Capture the cell that displays the provided text and extract its [X, Y] central coordinate. 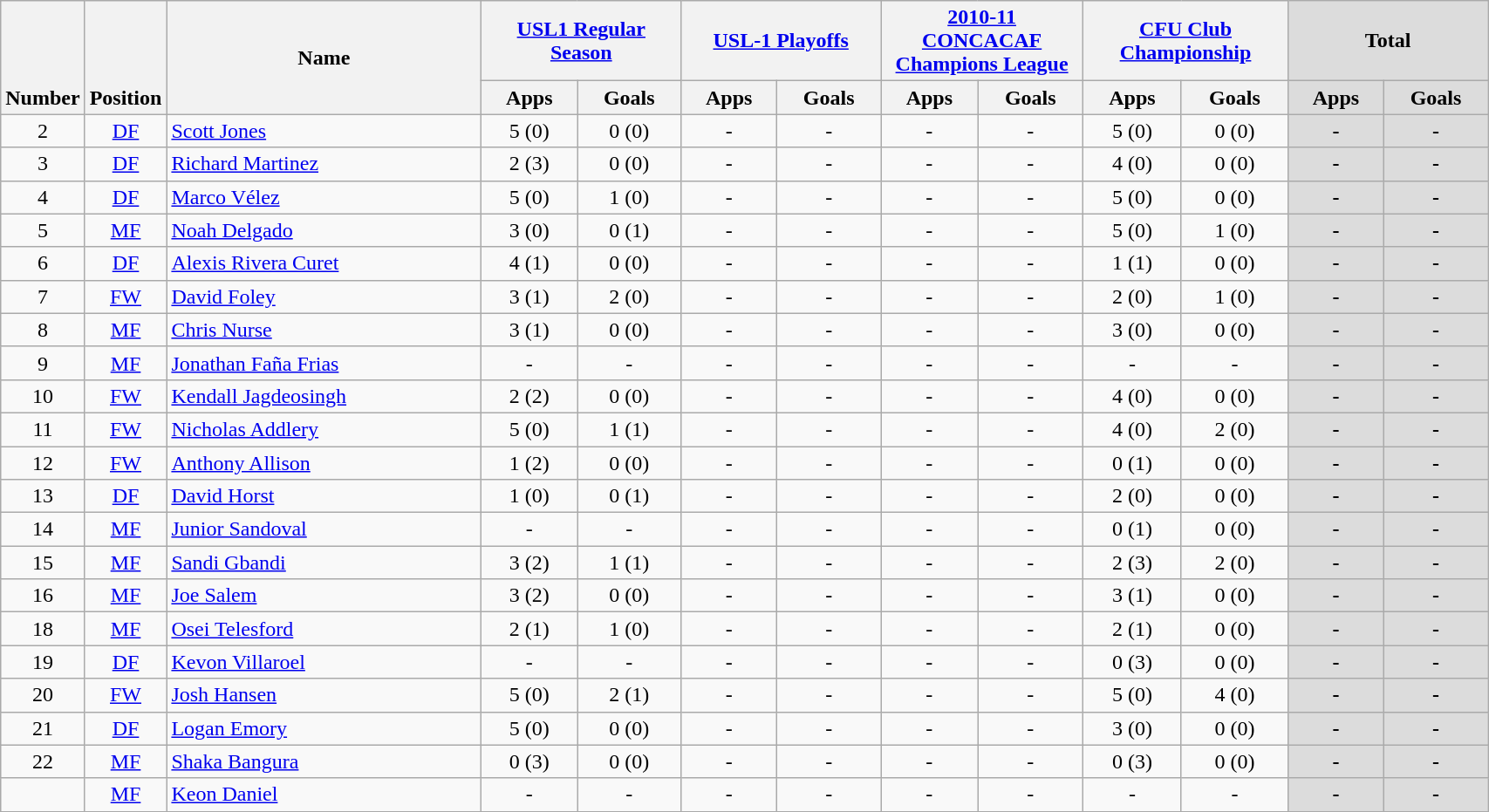
Richard Martinez [324, 164]
14 [43, 529]
5 [43, 230]
12 [43, 463]
Josh Hansen [324, 695]
Chris Nurse [324, 330]
Keon Daniel [324, 795]
1 (2) [529, 463]
Alexis Rivera Curet [324, 263]
9 [43, 363]
13 [43, 496]
20 [43, 695]
Noah Delgado [324, 230]
2 [43, 131]
21 [43, 728]
Kendall Jagdeosingh [324, 396]
Scott Jones [324, 131]
Shaka Bangura [324, 761]
Junior Sandoval [324, 529]
Anthony Allison [324, 463]
2 (2) [529, 396]
USL1 Regular Season [581, 41]
Joe Salem [324, 596]
CFU Club Championship [1186, 41]
10 [43, 396]
16 [43, 596]
22 [43, 761]
6 [43, 263]
David Foley [324, 297]
19 [43, 662]
Marco Vélez [324, 197]
Position [126, 58]
Name [324, 58]
Kevon Villaroel [324, 662]
3 [43, 164]
Total [1389, 41]
2010-11 CONCACAF Champions League [982, 41]
USL-1 Playoffs [782, 41]
8 [43, 330]
David Horst [324, 496]
Nicholas Addlery [324, 429]
Logan Emory [324, 728]
Jonathan Faña Frias [324, 363]
7 [43, 297]
15 [43, 563]
Number [43, 58]
Osei Telesford [324, 629]
11 [43, 429]
4 (1) [529, 263]
4 [43, 197]
Sandi Gbandi [324, 563]
18 [43, 629]
